Find where the given text appears and provide that cell's center as (x, y) coordinate. 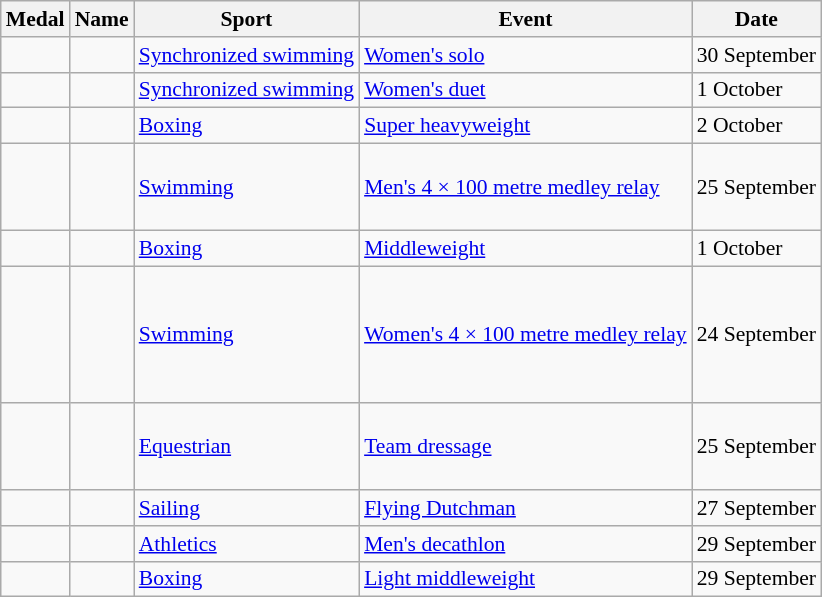
Team dressage (526, 448)
2 October (756, 126)
Men's decathlon (526, 544)
Flying Dutchman (526, 508)
Equestrian (246, 448)
Middleweight (526, 248)
Name (102, 19)
Date (756, 19)
27 September (756, 508)
Light middleweight (526, 579)
Sailing (246, 508)
Women's solo (526, 55)
Sport (246, 19)
Athletics (246, 544)
Super heavyweight (526, 126)
Medal (36, 19)
Men's 4 × 100 metre medley relay (526, 188)
24 September (756, 335)
Women's duet (526, 90)
Event (526, 19)
30 September (756, 55)
Women's 4 × 100 metre medley relay (526, 335)
